Search for the cell housing the specified text and yield its (X, Y) center coordinate. 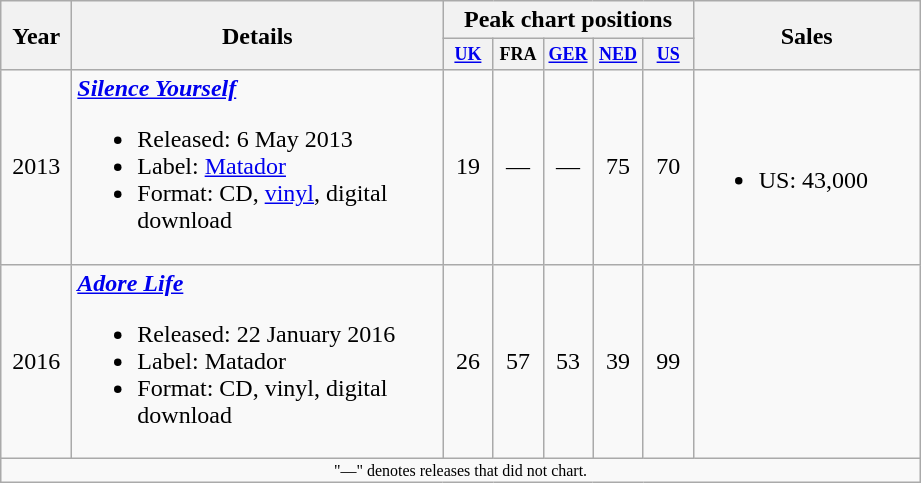
UK (468, 54)
FRA (518, 54)
Silence YourselfReleased: 6 May 2013Label: MatadorFormat: CD, vinyl, digital download (258, 167)
"—" denotes releases that did not chart. (461, 470)
US: 43,000 (806, 167)
53 (568, 361)
70 (668, 167)
2013 (36, 167)
57 (518, 361)
19 (468, 167)
Year (36, 36)
Sales (806, 36)
75 (618, 167)
Adore LifeReleased: 22 January 2016Label: MatadorFormat: CD, vinyl, digital download (258, 361)
2016 (36, 361)
26 (468, 361)
GER (568, 54)
39 (618, 361)
99 (668, 361)
US (668, 54)
Details (258, 36)
Peak chart positions (568, 20)
NED (618, 54)
